Return the (x, y) coordinate for the center point of the cell that contains the specified text.  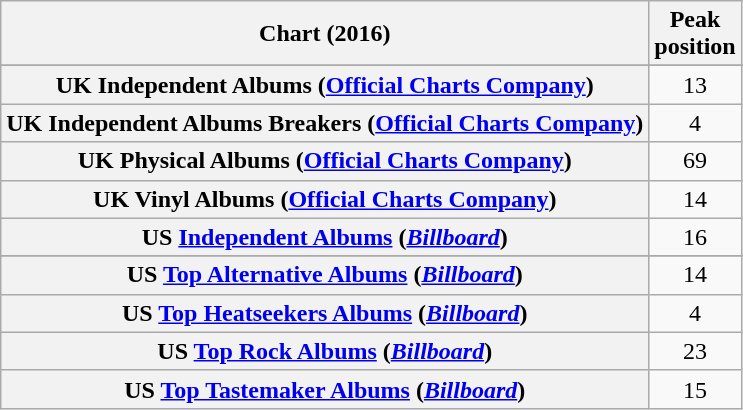
23 (695, 351)
US Top Heatseekers Albums (Billboard) (325, 313)
UK Independent Albums (Official Charts Company) (325, 85)
UK Physical Albums (Official Charts Company) (325, 161)
Chart (2016) (325, 34)
US Top Tastemaker Albums (Billboard) (325, 389)
US Top Rock Albums (Billboard) (325, 351)
15 (695, 389)
13 (695, 85)
UK Independent Albums Breakers (Official Charts Company) (325, 123)
US Top Alternative Albums (Billboard) (325, 275)
69 (695, 161)
16 (695, 237)
US Independent Albums (Billboard) (325, 237)
Peakposition (695, 34)
UK Vinyl Albums (Official Charts Company) (325, 199)
